Output the [x, y] coordinate of the center of the cell containing the given text.  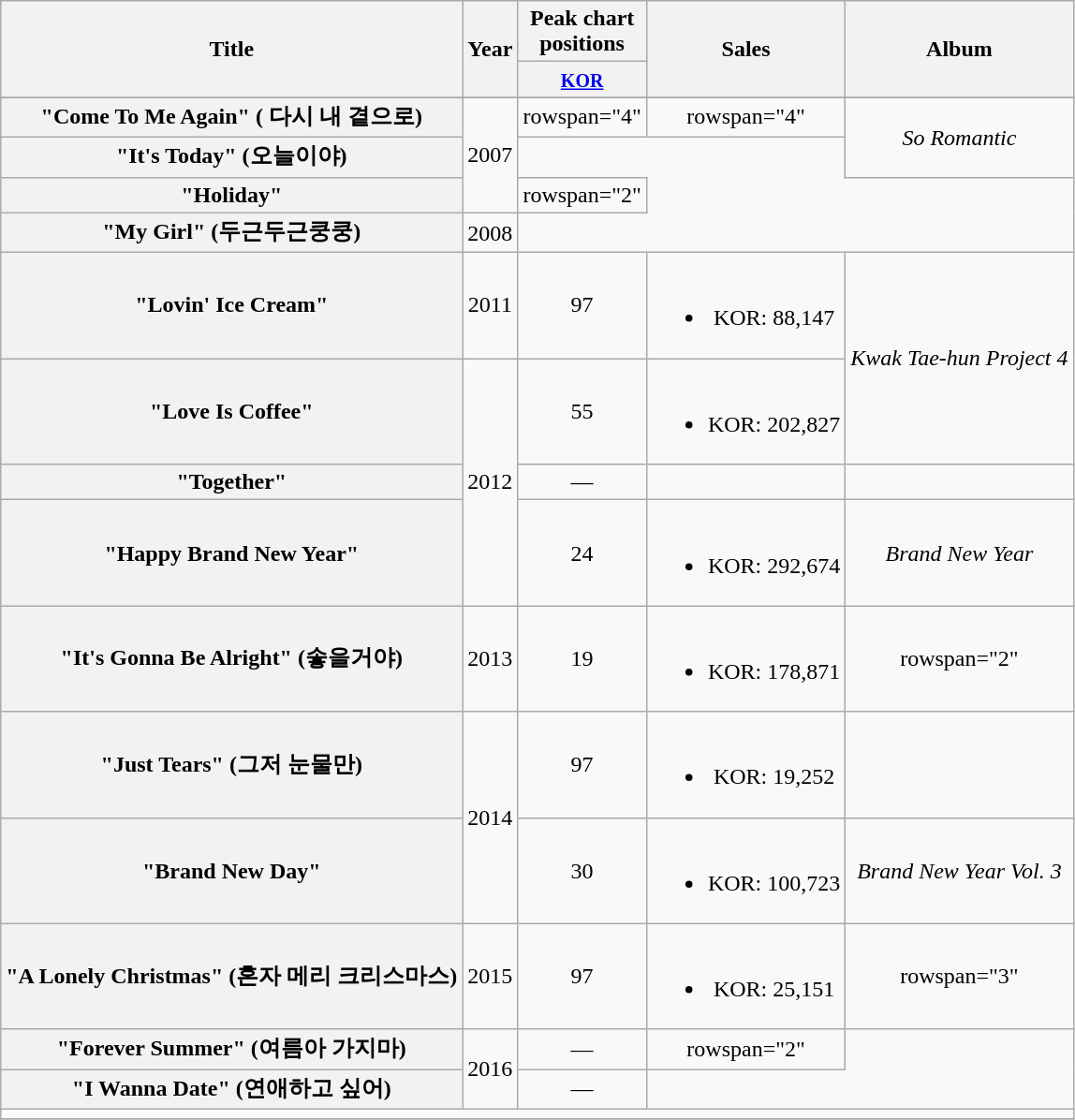
"Forever Summer" (여름아 가지마) [232, 1049]
Title [232, 49]
So Romantic [959, 137]
Year [491, 49]
"It's Today" (오늘이야) [232, 157]
KOR [582, 80]
2012 [491, 482]
Sales [745, 49]
Kwak Tae-hun Project 4 [959, 359]
Brand New Year [959, 553]
Peak chart positions [582, 32]
"Holiday" [232, 195]
"Come To Me Again" ( 다시 내 곁으로) [232, 118]
"Together" [232, 482]
KOR: 19,252 [745, 764]
"Brand New Day" [232, 871]
30 [582, 871]
19 [582, 659]
"Happy Brand New Year" [232, 553]
Album [959, 49]
KOR: 100,723 [745, 871]
KOR: 88,147 [745, 305]
KOR: 178,871 [745, 659]
2007 [491, 155]
"Just Tears" (그저 눈물만) [232, 764]
KOR: 25,151 [745, 976]
55 [582, 412]
2015 [491, 976]
2016 [491, 1069]
24 [582, 553]
"I Wanna Date" (연애하고 싶어) [232, 1090]
2013 [491, 659]
"A Lonely Christmas" (혼자 메리 크리스마스) [232, 976]
"Lovin' Ice Cream" [232, 305]
2011 [491, 305]
KOR: 202,827 [745, 412]
"It's Gonna Be Alright" (솧을거야) [232, 659]
2014 [491, 818]
rowspan="3" [959, 976]
Brand New Year Vol. 3 [959, 871]
KOR: 292,674 [745, 553]
"My Girl" (두근두근쿵쿵) [232, 232]
"Love Is Coffee" [232, 412]
2008 [491, 232]
